Scan for the cell matching the given text and deliver its [X, Y] coordinate at center. 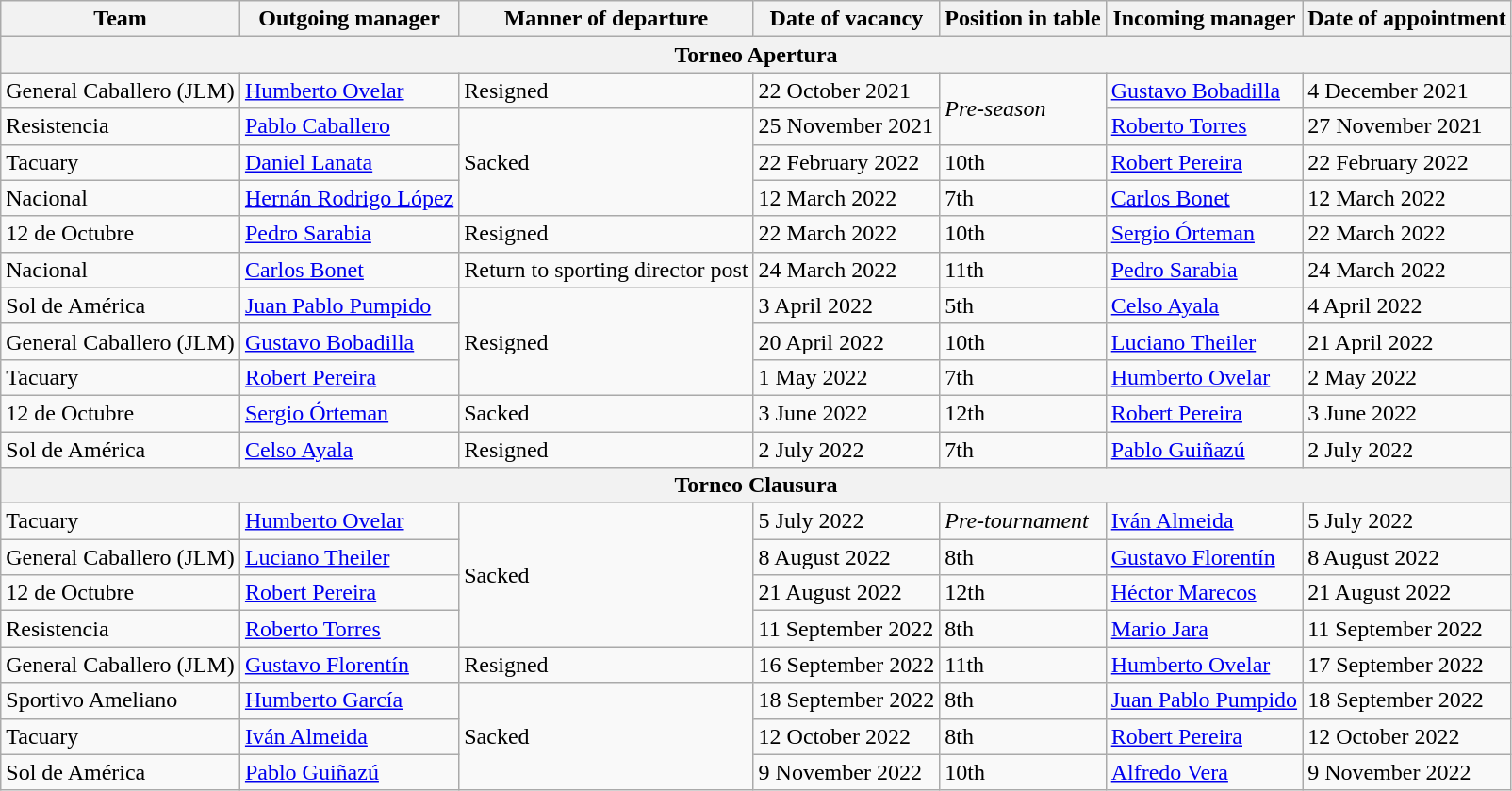
Sportivo Ameliano [121, 700]
Outgoing manager [349, 19]
Héctor Marecos [1204, 593]
5th [1023, 305]
Position in table [1023, 19]
Torneo Apertura [756, 55]
Pablo Caballero [349, 126]
1 May 2022 [846, 377]
27 November 2021 [1407, 126]
Torneo Clausura [756, 486]
Return to sporting director post [606, 270]
Mario Jara [1204, 629]
Pre-tournament [1023, 521]
25 November 2021 [846, 126]
2 May 2022 [1407, 377]
Manner of departure [606, 19]
17 September 2022 [1407, 665]
Alfredo Vera [1204, 772]
20 April 2022 [846, 341]
Pre-season [1023, 108]
Date of vacancy [846, 19]
22 October 2021 [846, 91]
4 April 2022 [1407, 305]
Humberto García [349, 700]
Date of appointment [1407, 19]
16 September 2022 [846, 665]
Daniel Lanata [349, 162]
3 April 2022 [846, 305]
Team [121, 19]
Incoming manager [1204, 19]
21 April 2022 [1407, 341]
4 December 2021 [1407, 91]
Hernán Rodrigo López [349, 198]
